Capture the cell that displays the provided text and extract its (X, Y) central coordinate. 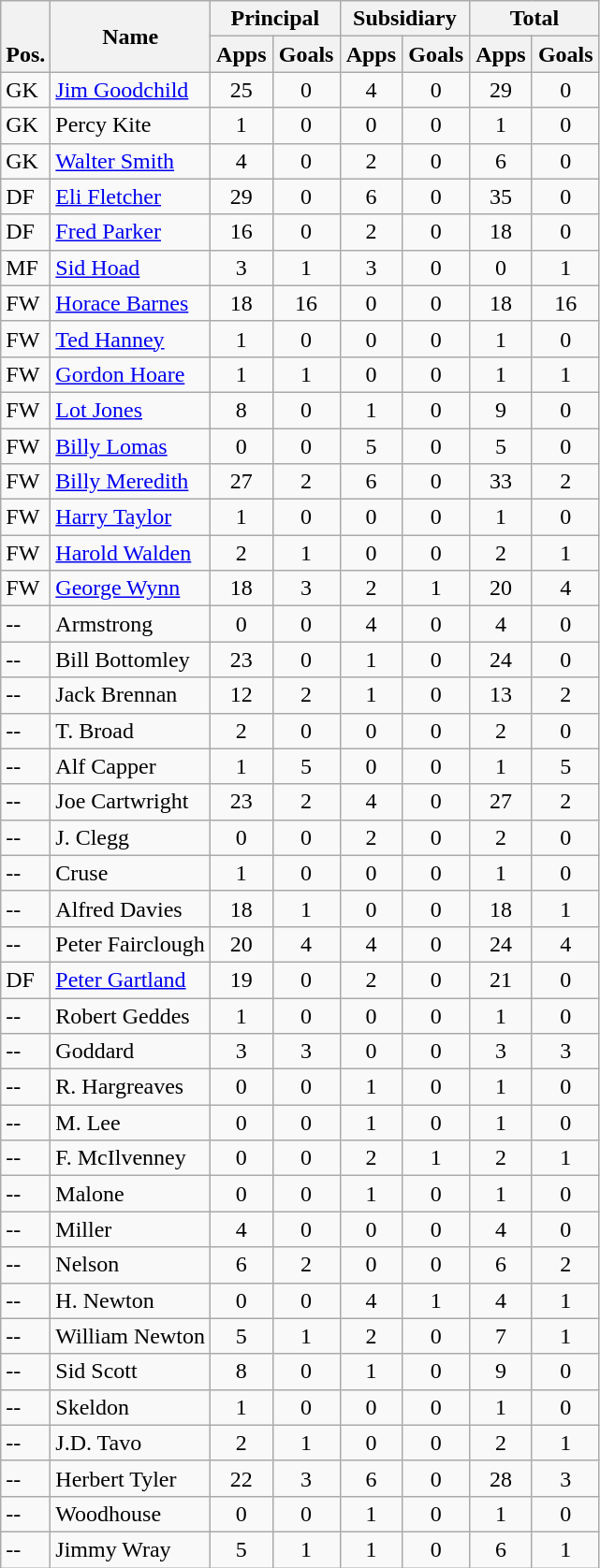
Cruse (131, 873)
Jimmy Wray (131, 1549)
Fred Parker (131, 232)
Name (131, 36)
Percy Kite (131, 125)
12 (241, 695)
MF (26, 268)
Eli Fletcher (131, 196)
Skeldon (131, 1407)
Harry Taylor (131, 517)
J. Clegg (131, 837)
19 (241, 980)
Gordon Hoare (131, 374)
Robert Geddes (131, 1015)
Jim Goodchild (131, 90)
Alf Capper (131, 766)
Sid Scott (131, 1372)
Billy Lomas (131, 446)
F. McIlvenney (131, 1158)
Horace Barnes (131, 303)
Bill Bottomley (131, 660)
J.D. Tavo (131, 1443)
13 (502, 695)
Malone (131, 1194)
Pos. (26, 36)
Alfred Davies (131, 908)
Woodhouse (131, 1514)
Sid Hoad (131, 268)
Herbert Tyler (131, 1478)
William Newton (131, 1336)
T. Broad (131, 731)
Goddard (131, 1052)
Billy Meredith (131, 482)
George Wynn (131, 588)
25 (241, 90)
Jack Brennan (131, 695)
Nelson (131, 1265)
Lot Jones (131, 410)
Peter Fairclough (131, 944)
H. Newton (131, 1300)
Ted Hanney (131, 339)
21 (502, 980)
22 (241, 1478)
33 (502, 482)
Principal (275, 19)
35 (502, 196)
M. Lee (131, 1123)
R. Hargreaves (131, 1087)
7 (502, 1336)
Armstrong (131, 624)
28 (502, 1478)
Harold Walden (131, 553)
Miller (131, 1229)
Subsidiary (404, 19)
Walter Smith (131, 161)
Peter Gartland (131, 980)
Joe Cartwright (131, 802)
Total (535, 19)
